Return (X, Y) of the center of cell containing provided text 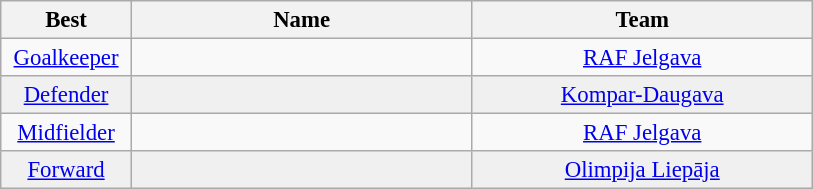
Midfielder (66, 133)
Defender (66, 95)
Team (642, 20)
Forward (66, 170)
Kompar-Daugava (642, 95)
Goalkeeper (66, 58)
Name (302, 20)
Best (66, 20)
Olimpija Liepāja (642, 170)
